Determine the (x, y) coordinate at the center of the cell enclosing the given text.  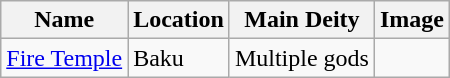
Image (412, 20)
Main Deity (302, 20)
Location (179, 20)
Multiple gods (302, 58)
Fire Temple (64, 58)
Name (64, 20)
Baku (179, 58)
